Output the (X, Y) coordinate of the center of the cell containing the given text.  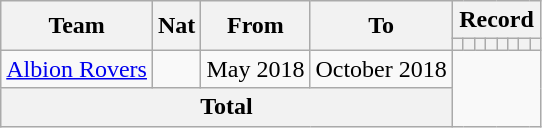
Total (227, 107)
Team (77, 26)
From (256, 26)
Nat (176, 26)
May 2018 (256, 69)
October 2018 (381, 69)
Record (496, 20)
Albion Rovers (77, 69)
To (381, 26)
